Capture the cell that displays the provided text and extract its (x, y) central coordinate. 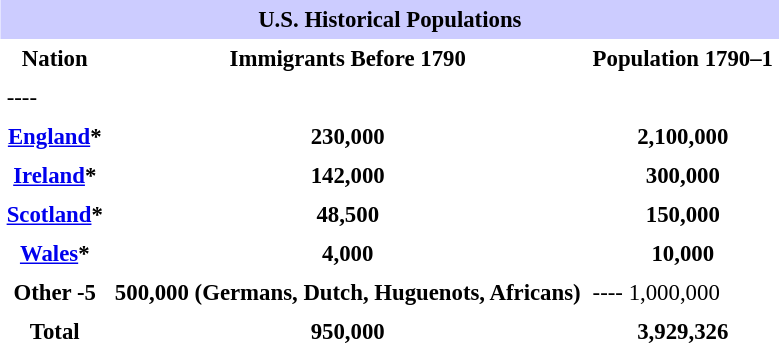
2,100,000 (683, 136)
U.S. Historical Populations (390, 20)
300,000 (683, 176)
Wales* (55, 254)
150,000 (683, 214)
10,000 (683, 254)
---- (390, 98)
48,500 (348, 214)
Population 1790–1 (683, 58)
Immigrants Before 1790 (348, 58)
142,000 (348, 176)
England* (55, 136)
500,000 (Germans, Dutch, Huguenots, Africans) (348, 292)
Other -5 (55, 292)
4,000 (348, 254)
Nation (55, 58)
---- 1,000,000 (683, 292)
Scotland* (55, 214)
230,000 (348, 136)
Ireland* (55, 176)
